Pinpoint the cell where the given text exists, returning its [X, Y] midpoint coordinate. 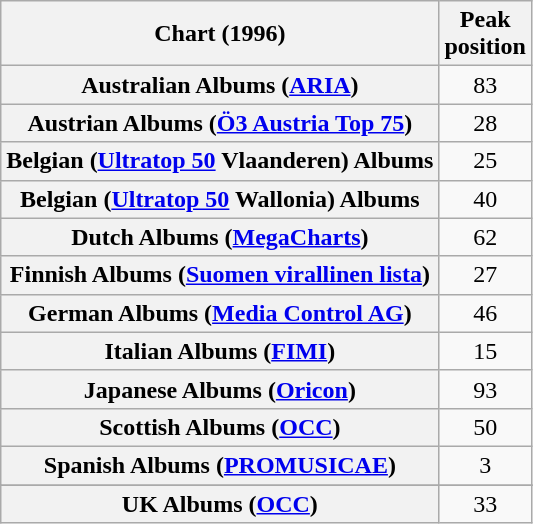
Italian Albums (FIMI) [220, 351]
Dutch Albums (MegaCharts) [220, 237]
Belgian (Ultratop 50 Vlaanderen) Albums [220, 161]
93 [485, 389]
German Albums (Media Control AG) [220, 313]
27 [485, 275]
Spanish Albums (PROMUSICAE) [220, 465]
25 [485, 161]
40 [485, 199]
15 [485, 351]
33 [485, 503]
UK Albums (OCC) [220, 503]
Chart (1996) [220, 34]
46 [485, 313]
Austrian Albums (Ö3 Austria Top 75) [220, 123]
62 [485, 237]
Belgian (Ultratop 50 Wallonia) Albums [220, 199]
Australian Albums (ARIA) [220, 85]
Finnish Albums (Suomen virallinen lista) [220, 275]
50 [485, 427]
3 [485, 465]
Peakposition [485, 34]
83 [485, 85]
28 [485, 123]
Japanese Albums (Oricon) [220, 389]
Scottish Albums (OCC) [220, 427]
